For the text-containing cell, return its midpoint in [X, Y] coordinate format. 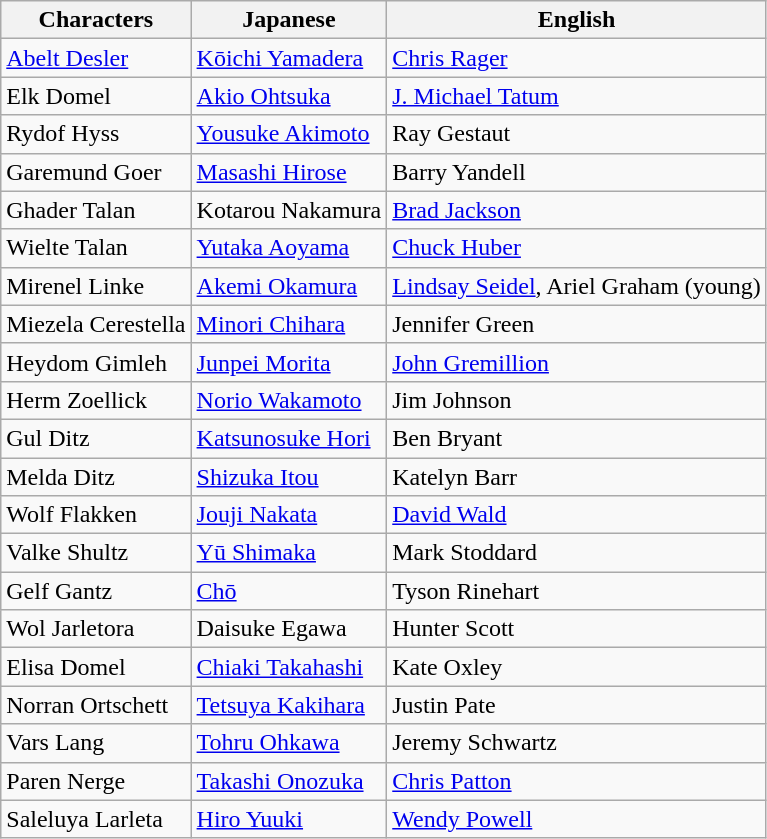
Japanese [289, 20]
Paren Nerge [96, 781]
Wolf Flakken [96, 515]
Chuck Huber [577, 248]
Mirenel Linke [96, 286]
Jouji Nakata [289, 515]
Jennifer Green [577, 324]
Chris Patton [577, 781]
Characters [96, 20]
John Gremillion [577, 362]
Saleluya Larleta [96, 819]
Norio Wakamoto [289, 400]
Chiaki Takahashi [289, 667]
English [577, 20]
Elk Domel [96, 96]
Herm Zoellick [96, 400]
Justin Pate [577, 705]
J. Michael Tatum [577, 96]
Mark Stoddard [577, 553]
Norran Ortschett [96, 705]
Yū Shimaka [289, 553]
Elisa Domel [96, 667]
Yousuke Akimoto [289, 134]
Vars Lang [96, 743]
Akemi Okamura [289, 286]
Akio Ohtsuka [289, 96]
Chō [289, 591]
Melda Ditz [96, 477]
Katelyn Barr [577, 477]
Chris Rager [577, 58]
Tohru Ohkawa [289, 743]
Ray Gestaut [577, 134]
Masashi Hirose [289, 172]
Ben Bryant [577, 438]
Takashi Onozuka [289, 781]
Jim Johnson [577, 400]
Hunter Scott [577, 629]
Kate Oxley [577, 667]
Wielte Talan [96, 248]
Lindsay Seidel, Ariel Graham (young) [577, 286]
Junpei Morita [289, 362]
Garemund Goer [96, 172]
Hiro Yuuki [289, 819]
Rydof Hyss [96, 134]
Wol Jarletora [96, 629]
Heydom Gimleh [96, 362]
Wendy Powell [577, 819]
Shizuka Itou [289, 477]
Gul Ditz [96, 438]
Tetsuya Kakihara [289, 705]
Brad Jackson [577, 210]
Abelt Desler [96, 58]
Gelf Gantz [96, 591]
Ghader Talan [96, 210]
Tyson Rinehart [577, 591]
Barry Yandell [577, 172]
Miezela Cerestella [96, 324]
Jeremy Schwartz [577, 743]
Valke Shultz [96, 553]
Yutaka Aoyama [289, 248]
Kotarou Nakamura [289, 210]
Kōichi Yamadera [289, 58]
Daisuke Egawa [289, 629]
Minori Chihara [289, 324]
David Wald [577, 515]
Katsunosuke Hori [289, 438]
